Scan for the cell matching the given text and deliver its (X, Y) coordinate at center. 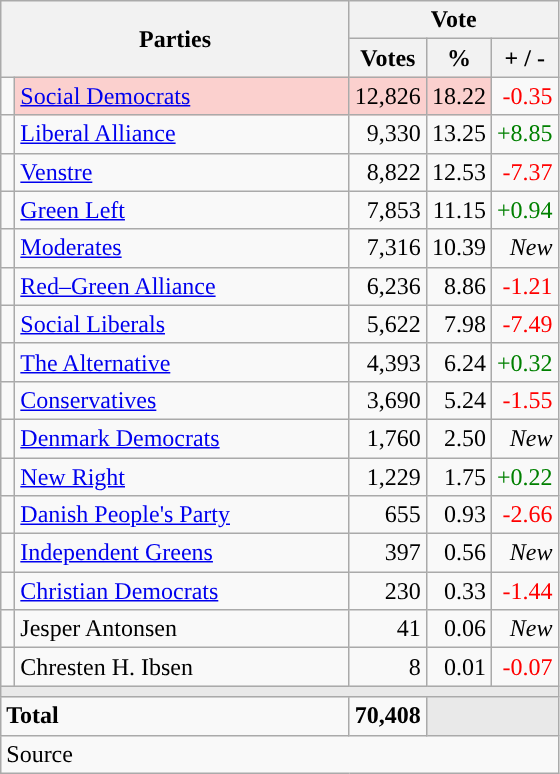
655 (388, 515)
Total (176, 716)
Liberal Alliance (182, 134)
-7.37 (524, 172)
Chresten H. Ibsen (182, 667)
0.06 (458, 629)
0.56 (458, 553)
Parties (176, 39)
Jesper Antonsen (182, 629)
Conservatives (182, 400)
Danish People's Party (182, 515)
Source (280, 754)
1.75 (458, 477)
Votes (388, 58)
3,690 (388, 400)
8,822 (388, 172)
5.24 (458, 400)
New Right (182, 477)
6.24 (458, 362)
+0.22 (524, 477)
0.01 (458, 667)
13.25 (458, 134)
6,236 (388, 286)
2.50 (458, 438)
70,408 (388, 716)
Venstre (182, 172)
8.86 (458, 286)
7,316 (388, 248)
7.98 (458, 324)
+ / - (524, 58)
Vote (454, 20)
397 (388, 553)
Denmark Democrats (182, 438)
Social Liberals (182, 324)
+8.85 (524, 134)
11.15 (458, 210)
Social Democrats (182, 96)
-2.66 (524, 515)
7,853 (388, 210)
Red–Green Alliance (182, 286)
The Alternative (182, 362)
9,330 (388, 134)
Christian Democrats (182, 591)
41 (388, 629)
Green Left (182, 210)
+0.32 (524, 362)
-0.35 (524, 96)
+0.94 (524, 210)
12.53 (458, 172)
12,826 (388, 96)
1,229 (388, 477)
-1.55 (524, 400)
Independent Greens (182, 553)
% (458, 58)
230 (388, 591)
-1.21 (524, 286)
Moderates (182, 248)
0.93 (458, 515)
10.39 (458, 248)
-1.44 (524, 591)
4,393 (388, 362)
1,760 (388, 438)
8 (388, 667)
5,622 (388, 324)
0.33 (458, 591)
-0.07 (524, 667)
-7.49 (524, 324)
18.22 (458, 96)
